Determine the [x, y] coordinate at the center of the cell enclosing the given text.  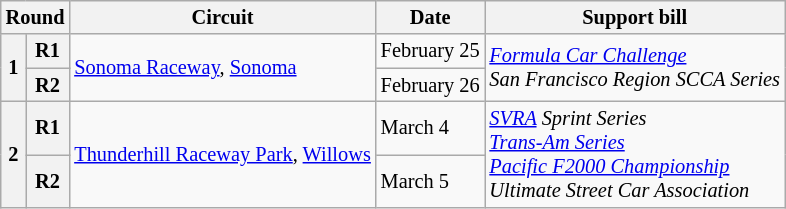
Sonoma Raceway, Sonoma [222, 68]
Round [36, 17]
1 [14, 68]
February 25 [430, 51]
2 [14, 154]
March 4 [430, 128]
Formula Car ChallengeSan Francisco Region SCCA Series [634, 68]
Date [430, 17]
SVRA Sprint SeriesTrans-Am SeriesPacific F2000 ChampionshipUltimate Street Car Association [634, 154]
Circuit [222, 17]
March 5 [430, 180]
Support bill [634, 17]
Thunderhill Raceway Park, Willows [222, 154]
February 26 [430, 85]
